Extract the (x, y) coordinate from the center of the cell holding the provided text.  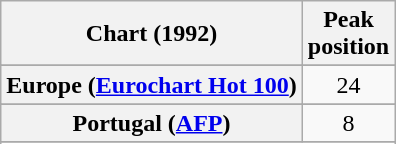
Chart (1992) (152, 34)
Portugal (AFP) (152, 123)
Europe (Eurochart Hot 100) (152, 85)
8 (348, 123)
24 (348, 85)
Peakposition (348, 34)
